Find where the given text appears and provide that cell's center as (x, y) coordinate. 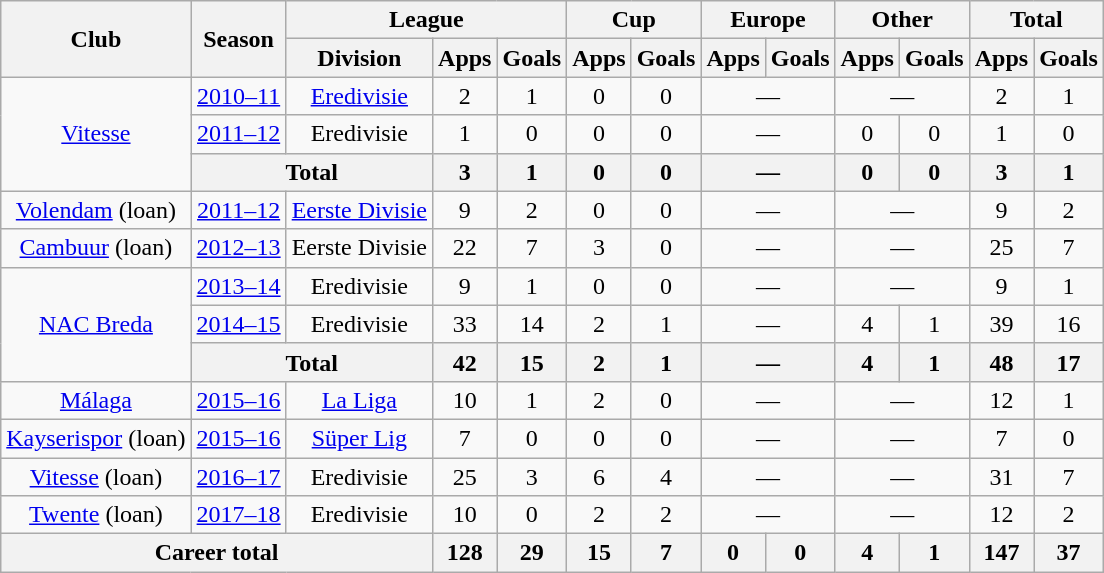
Twente (loan) (96, 515)
Vitesse (loan) (96, 477)
Club (96, 39)
2017–18 (238, 515)
2010–11 (238, 96)
2016–17 (238, 477)
NAC Breda (96, 324)
Season (238, 39)
Kayserispor (loan) (96, 438)
6 (599, 477)
39 (1001, 324)
Vitesse (96, 134)
147 (1001, 553)
42 (465, 362)
48 (1001, 362)
33 (465, 324)
Division (359, 58)
17 (1069, 362)
31 (1001, 477)
14 (532, 324)
128 (465, 553)
22 (465, 248)
Career total (217, 553)
La Liga (359, 400)
Europe (768, 20)
Cambuur (loan) (96, 248)
Volendam (loan) (96, 210)
2013–14 (238, 286)
2014–15 (238, 324)
League (426, 20)
2012–13 (238, 248)
29 (532, 553)
37 (1069, 553)
Málaga (96, 400)
Süper Lig (359, 438)
Cup (634, 20)
Other (902, 20)
16 (1069, 324)
